Locate the cell with the specified text and output its (x, y) center coordinate. 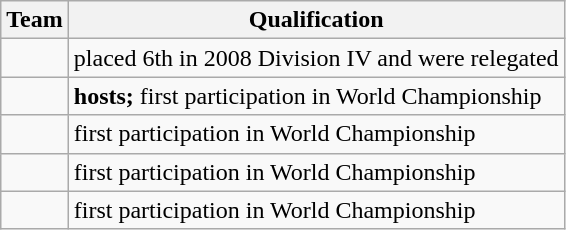
Qualification (316, 20)
placed 6th in 2008 Division IV and were relegated (316, 58)
hosts; first participation in World Championship (316, 96)
Team (35, 20)
